Detect which cell encompasses the target text, then output its (X, Y) center coordinate. 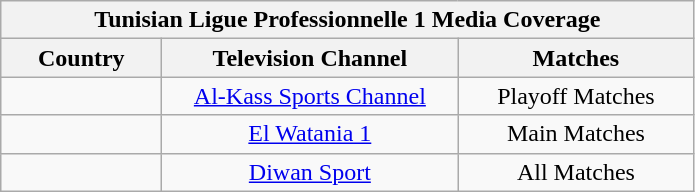
El Watania 1 (310, 134)
Al-Kass Sports Channel (310, 96)
Diwan Sport (310, 172)
Tunisian Ligue Professionnelle 1 Media Coverage (348, 20)
Television Channel (310, 58)
All Matches (576, 172)
Matches (576, 58)
Country (82, 58)
Playoff Matches (576, 96)
Main Matches (576, 134)
